Determine the [x, y] coordinate at the center of the cell enclosing the given text.  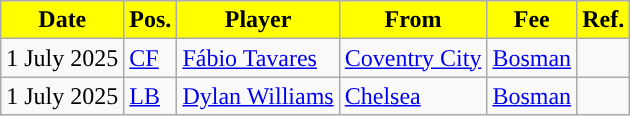
Fábio Tavares [258, 58]
CF [150, 58]
Pos. [150, 20]
Coventry City [413, 58]
Date [62, 20]
Ref. [604, 20]
Chelsea [413, 96]
From [413, 20]
Fee [532, 20]
Player [258, 20]
Dylan Williams [258, 96]
LB [150, 96]
